Identify which cell holds the provided text, then report its [x, y] central coordinate. 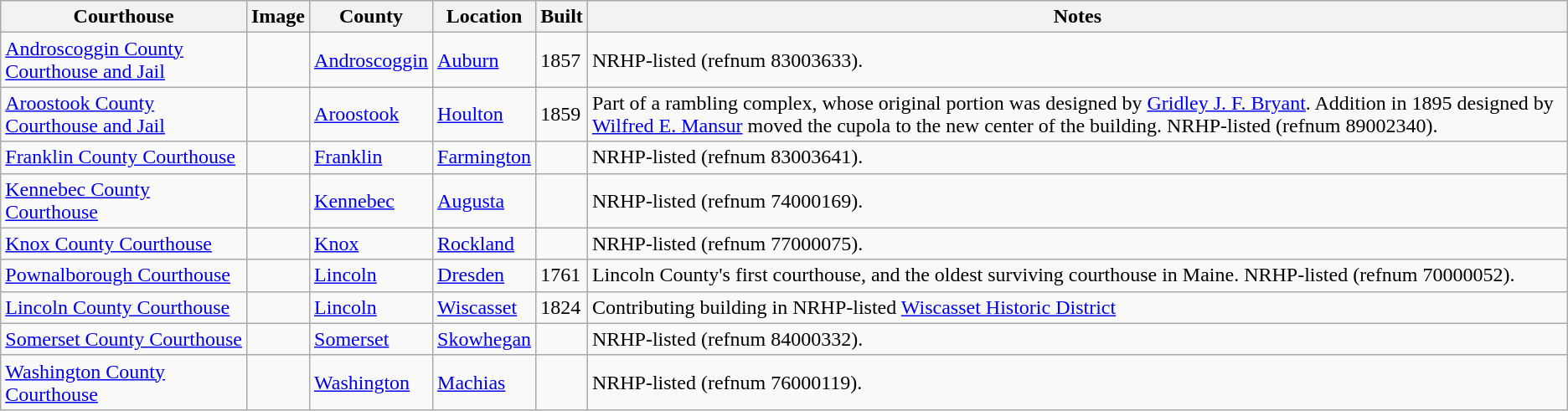
Washington [372, 382]
NRHP-listed (refnum 76000119). [1077, 382]
NRHP-listed (refnum 83003641). [1077, 157]
Rockland [484, 244]
NRHP-listed (refnum 74000169). [1077, 201]
Auburn [484, 60]
Dresden [484, 275]
Aroostook County Courthouse and Jail [124, 114]
Somerset County Courthouse [124, 339]
Kennebec County Courthouse [124, 201]
Somerset [372, 339]
Machias [484, 382]
Built [562, 17]
NRHP-listed (refnum 77000075). [1077, 244]
1857 [562, 60]
Skowhegan [484, 339]
Washington County Courthouse [124, 382]
NRHP-listed (refnum 83003633). [1077, 60]
Pownalborough Courthouse [124, 275]
Lincoln County's first courthouse, and the oldest surviving courthouse in Maine. NRHP-listed (refnum 70000052). [1077, 275]
Androscoggin [372, 60]
NRHP-listed (refnum 84000332). [1077, 339]
Knox County Courthouse [124, 244]
Farmington [484, 157]
Androscoggin County Courthouse and Jail [124, 60]
Image [278, 17]
Augusta [484, 201]
Houlton [484, 114]
Location [484, 17]
Knox [372, 244]
Contributing building in NRHP-listed Wiscasset Historic District [1077, 307]
Courthouse [124, 17]
1761 [562, 275]
Aroostook [372, 114]
1824 [562, 307]
County [372, 17]
Franklin County Courthouse [124, 157]
Wiscasset [484, 307]
Kennebec [372, 201]
1859 [562, 114]
Franklin [372, 157]
Lincoln County Courthouse [124, 307]
Notes [1077, 17]
